Return (X, Y) of the center of cell containing provided text 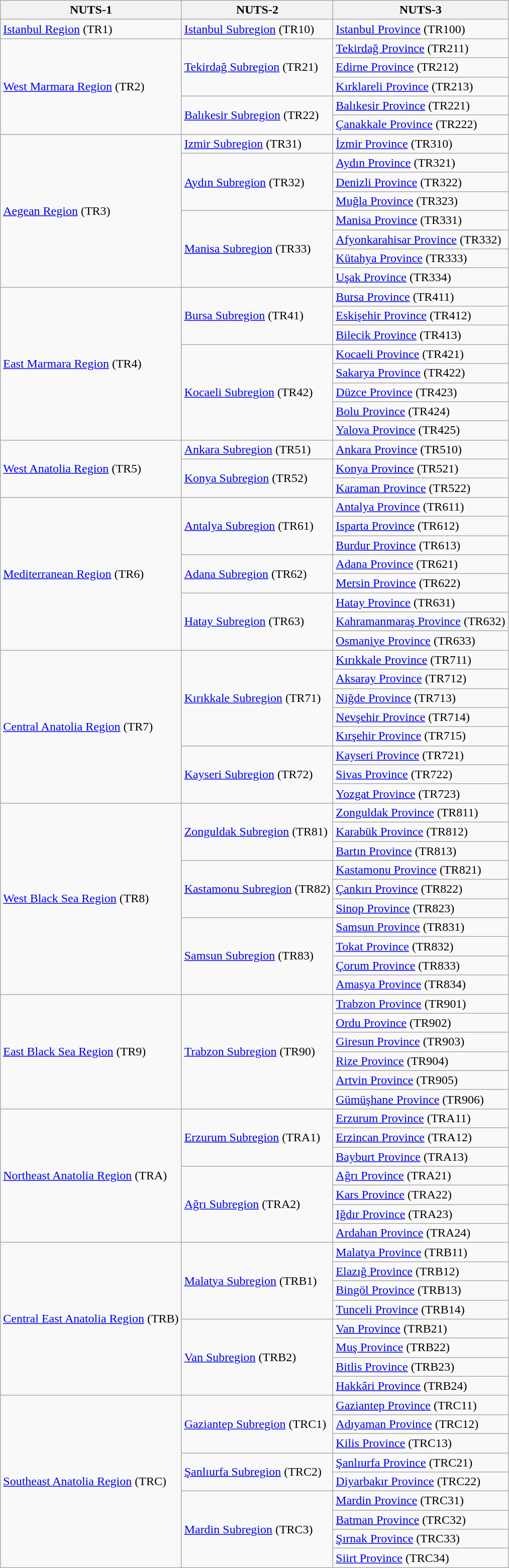
Aksaray Province (TR712) (421, 679)
Mardin Subregion (TRC3) (257, 1529)
Balıkesir Subregion (TR22) (257, 115)
Aegean Region (TR3) (91, 210)
Sakarya Province (TR422) (421, 373)
Nevşehir Province (TR714) (421, 717)
Tekirdağ Subregion (TR21) (257, 67)
Batman Province (TRC32) (421, 1520)
Kastamonu Subregion (TR82) (257, 889)
Samsun Province (TR831) (421, 927)
Yalova Province (TR425) (421, 430)
İzmir Province (TR310) (421, 144)
Erzincan Province (TRA12) (421, 1137)
Giresun Province (TR903) (421, 1042)
Kayseri Subregion (TR72) (257, 774)
Central Anatolia Region (TR7) (91, 727)
Uşak Province (TR334) (421, 278)
Karabük Province (TR812) (421, 831)
Mersin Province (TR622) (421, 583)
Gaziantep Province (TRC11) (421, 1405)
Ankara Subregion (TR51) (257, 449)
Kilis Province (TRC13) (421, 1443)
Kocaeli Subregion (TR42) (257, 392)
Adıyaman Province (TRC12) (421, 1424)
Mediterranean Region (TR6) (91, 573)
Kırıkkale Province (TR711) (421, 660)
Erzurum Province (TRA11) (421, 1118)
Hatay Province (TR631) (421, 602)
Gümüşhane Province (TR906) (421, 1099)
NUTS-1 (91, 10)
Osmaniye Province (TR633) (421, 641)
Kocaeli Province (TR421) (421, 354)
Edirne Province (TR212) (421, 67)
West Anatolia Region (TR5) (91, 468)
Zonguldak Subregion (TR81) (257, 831)
Rize Province (TR904) (421, 1061)
Diyarbakır Province (TRC22) (421, 1482)
West Marmara Region (TR2) (91, 86)
West Black Sea Region (TR8) (91, 899)
Bursa Province (TR411) (421, 297)
Balıkesir Province (TR221) (421, 105)
Denizli Province (TR322) (421, 182)
East Black Sea Region (TR9) (91, 1051)
Muş Province (TRB22) (421, 1348)
Eskişehir Province (TR412) (421, 316)
Kastamonu Province (TR821) (421, 870)
Şırnak Province (TRC33) (421, 1539)
Ağrı Subregion (TRA2) (257, 1204)
Artvin Province (TR905) (421, 1080)
Samsun Subregion (TR83) (257, 956)
Kırşehir Province (TR715) (421, 736)
Aydın Subregion (TR32) (257, 182)
Tokat Province (TR832) (421, 946)
Bayburt Province (TRA13) (421, 1156)
Çankırı Province (TR822) (421, 889)
Hakkâri Province (TRB24) (421, 1386)
Antalya Subregion (TR61) (257, 526)
Şanlıurfa Subregion (TRC2) (257, 1472)
Southeast Anatolia Region (TRC) (91, 1481)
Tunceli Province (TRB14) (421, 1309)
Elazığ Province (TRB12) (421, 1271)
Izmir Subregion (TR31) (257, 144)
Çanakkale Province (TR222) (421, 125)
Yozgat Province (TR723) (421, 793)
Trabzon Province (TR901) (421, 1004)
Bartın Province (TR813) (421, 851)
Central East Anatolia Region (TRB) (91, 1319)
Tekirdağ Province (TR211) (421, 48)
Konya Province (TR521) (421, 468)
Kars Province (TRA22) (421, 1195)
Northeast Anatolia Region (TRA) (91, 1175)
Aydın Province (TR321) (421, 163)
Gaziantep Subregion (TRC1) (257, 1424)
Istanbul Province (TR100) (421, 29)
Afyonkarahisar Province (TR332) (421, 239)
Mardin Province (TRC31) (421, 1501)
Şanlıurfa Province (TRC21) (421, 1463)
Kırıkkale Subregion (TR71) (257, 698)
Çorum Province (TR833) (421, 966)
Bursa Subregion (TR41) (257, 316)
Adana Province (TR621) (421, 564)
Sinop Province (TR823) (421, 908)
Sivas Province (TR722) (421, 774)
Bilecik Province (TR413) (421, 335)
Ağrı Province (TRA21) (421, 1176)
Kırklareli Province (TR213) (421, 86)
Kahramanmaraş Province (TR632) (421, 622)
Ordu Province (TR902) (421, 1023)
Ardahan Province (TRA24) (421, 1233)
Bolu Province (TR424) (421, 411)
Karaman Province (TR522) (421, 488)
Istanbul Subregion (TR10) (257, 29)
Konya Subregion (TR52) (257, 478)
Istanbul Region (TR1) (91, 29)
Zonguldak Province (TR811) (421, 812)
East Marmara Region (TR4) (91, 364)
Malatya Province (TRB11) (421, 1252)
Trabzon Subregion (TR90) (257, 1051)
Erzurum Subregion (TRA1) (257, 1137)
Bitlis Province (TRB23) (421, 1367)
NUTS-3 (421, 10)
Amasya Province (TR834) (421, 985)
Muğla Province (TR323) (421, 201)
Ankara Province (TR510) (421, 449)
Isparta Province (TR612) (421, 526)
Düzce Province (TR423) (421, 392)
Manisa Subregion (TR33) (257, 249)
Hatay Subregion (TR63) (257, 622)
Van Subregion (TRB2) (257, 1357)
NUTS-2 (257, 10)
Antalya Province (TR611) (421, 507)
Niğde Province (TR713) (421, 698)
Siirt Province (TRC34) (421, 1558)
Iğdır Province (TRA23) (421, 1214)
Kayseri Province (TR721) (421, 755)
Malatya Subregion (TRB1) (257, 1281)
Burdur Province (TR613) (421, 545)
Manisa Province (TR331) (421, 220)
Adana Subregion (TR62) (257, 574)
Bingöl Province (TRB13) (421, 1290)
Kütahya Province (TR333) (421, 259)
Van Province (TRB21) (421, 1329)
